Find where the given text appears and provide that cell's center as (x, y) coordinate. 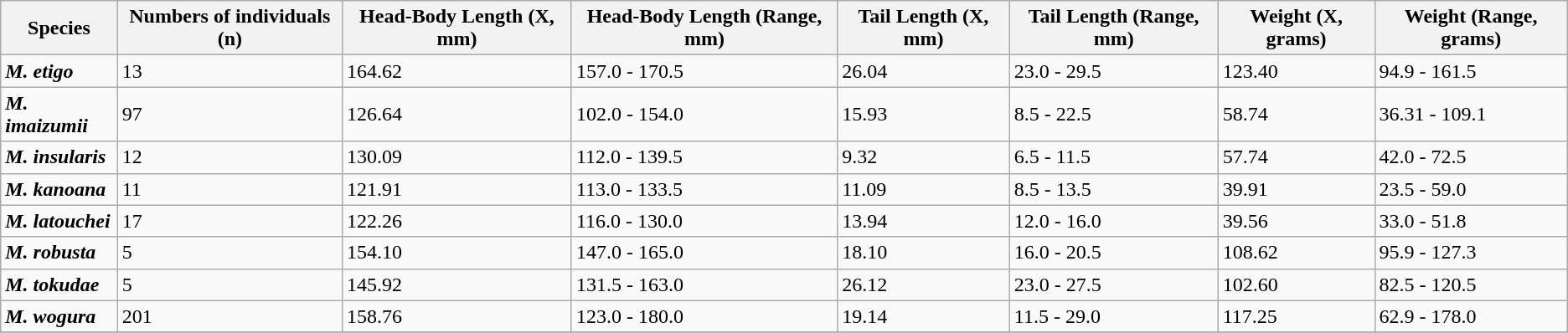
26.12 (924, 284)
94.9 - 161.5 (1471, 71)
M. etigo (59, 71)
Weight (Range, grams) (1471, 28)
157.0 - 170.5 (704, 71)
9.32 (924, 157)
112.0 - 139.5 (704, 157)
102.60 (1297, 284)
11 (230, 189)
39.91 (1297, 189)
121.91 (456, 189)
42.0 - 72.5 (1471, 157)
95.9 - 127.3 (1471, 253)
130.09 (456, 157)
Head-Body Length (X, mm) (456, 28)
23.0 - 29.5 (1114, 71)
16.0 - 20.5 (1114, 253)
M. wogura (59, 316)
M. latouchei (59, 221)
201 (230, 316)
Species (59, 28)
23.0 - 27.5 (1114, 284)
8.5 - 22.5 (1114, 114)
58.74 (1297, 114)
145.92 (456, 284)
126.64 (456, 114)
26.04 (924, 71)
57.74 (1297, 157)
102.0 - 154.0 (704, 114)
M. robusta (59, 253)
11.09 (924, 189)
6.5 - 11.5 (1114, 157)
154.10 (456, 253)
8.5 - 13.5 (1114, 189)
122.26 (456, 221)
12 (230, 157)
Tail Length (Range, mm) (1114, 28)
108.62 (1297, 253)
Tail Length (X, mm) (924, 28)
Numbers of individuals (n) (230, 28)
123.40 (1297, 71)
97 (230, 114)
M. tokudae (59, 284)
158.76 (456, 316)
116.0 - 130.0 (704, 221)
39.56 (1297, 221)
13.94 (924, 221)
Head-Body Length (Range, mm) (704, 28)
82.5 - 120.5 (1471, 284)
M. imaizumii (59, 114)
M. insularis (59, 157)
19.14 (924, 316)
13 (230, 71)
M. kanoana (59, 189)
117.25 (1297, 316)
23.5 - 59.0 (1471, 189)
11.5 - 29.0 (1114, 316)
18.10 (924, 253)
Weight (X, grams) (1297, 28)
33.0 - 51.8 (1471, 221)
164.62 (456, 71)
15.93 (924, 114)
113.0 - 133.5 (704, 189)
131.5 - 163.0 (704, 284)
147.0 - 165.0 (704, 253)
62.9 - 178.0 (1471, 316)
36.31 - 109.1 (1471, 114)
123.0 - 180.0 (704, 316)
12.0 - 16.0 (1114, 221)
17 (230, 221)
